Find where the given text appears and provide that cell's center as [x, y] coordinate. 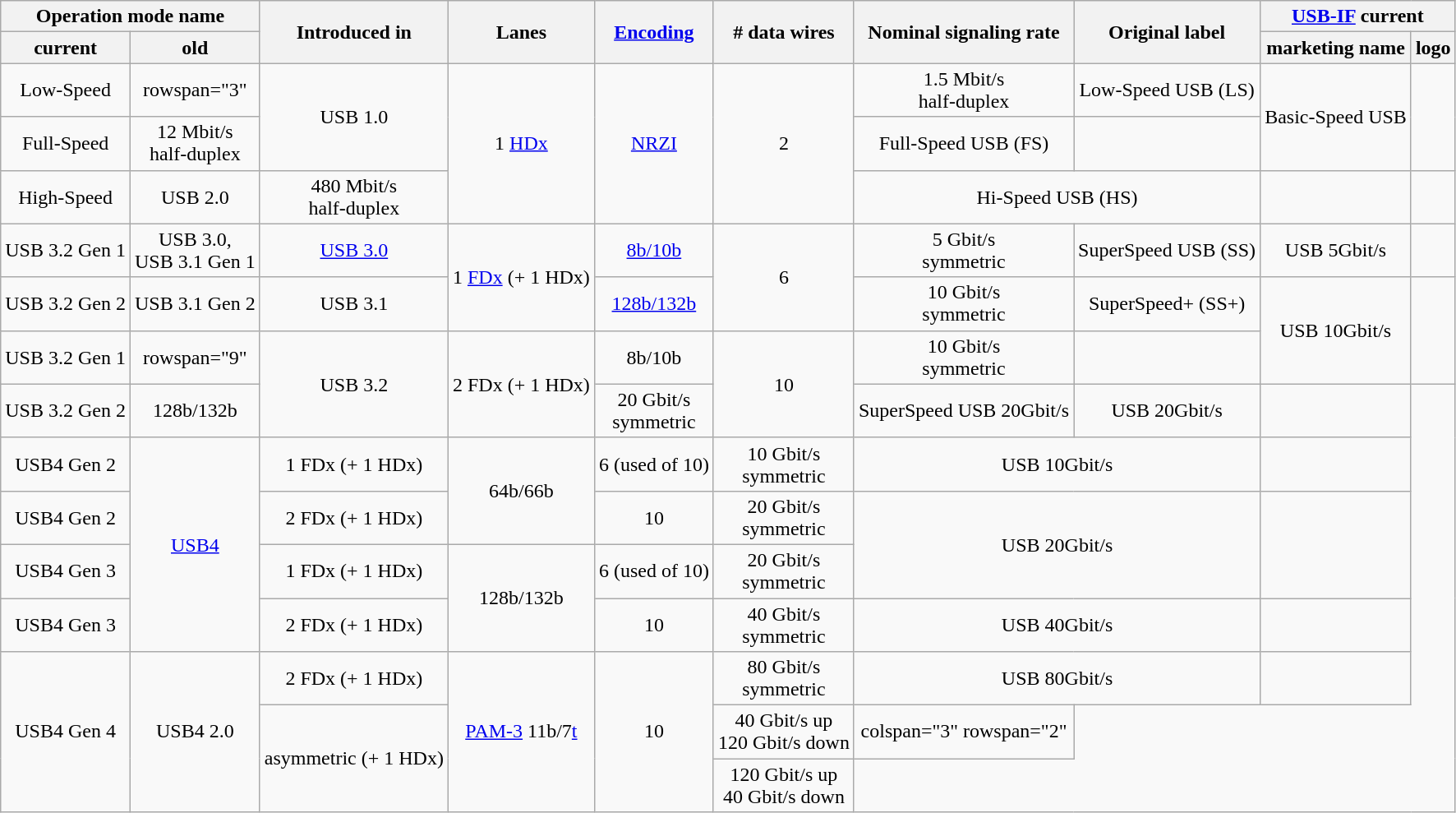
Introduced in [353, 32]
USB 40Gbit/s [1057, 625]
NRZI [654, 143]
USB4 [195, 544]
USB 3.0,USB 3.1 Gen 1 [195, 250]
SuperSpeed USB 20Gbit/s [963, 411]
Operation mode name [130, 16]
Original label [1167, 32]
# data wires [784, 32]
rowspan="9" [195, 357]
Nominal signaling rate [963, 32]
Encoding [654, 32]
current [66, 48]
USB 3.1 [353, 304]
USB 3.0 [353, 250]
12 Mbit/shalf-duplex [195, 143]
1 HDx [521, 143]
Basic-Speed USB [1336, 117]
2 [784, 143]
USB4 Gen 4 [66, 732]
Lanes [521, 32]
USB 80Gbit/s [1057, 679]
USB 1.0 [353, 117]
120 Gbit/s up40 Gbit/s down [784, 786]
SuperSpeed+ (SS+) [1167, 304]
1.5 Mbit/shalf-duplex [963, 90]
80 Gbit/ssymmetric [784, 679]
asymmetric (+ 1 HDx) [353, 759]
Low-Speed [66, 90]
USB 3.1 Gen 2 [195, 304]
logo [1433, 48]
Full-Speed [66, 143]
SuperSpeed USB (SS) [1167, 250]
Low-Speed USB (LS) [1167, 90]
rowspan="3" [195, 90]
colspan="3" rowspan="2" [963, 732]
480 Mbit/shalf-duplex [353, 197]
USB4 2.0 [195, 732]
marketing name [1336, 48]
5 Gbit/ssymmetric [963, 250]
Hi-Speed USB (HS) [1057, 197]
Full-Speed USB (FS) [963, 143]
USB 5Gbit/s [1336, 250]
40 Gbit/ssymmetric [784, 625]
40 Gbit/s up120 Gbit/s down [784, 732]
PAM-3 11b/7t [521, 732]
USB 3.2 [353, 384]
6 [784, 277]
USB 2.0 [195, 197]
USB-IF current [1357, 16]
High-Speed [66, 197]
old [195, 48]
64b/66b [521, 491]
